Return the (x, y) coordinate for the center point of the cell that contains the specified text.  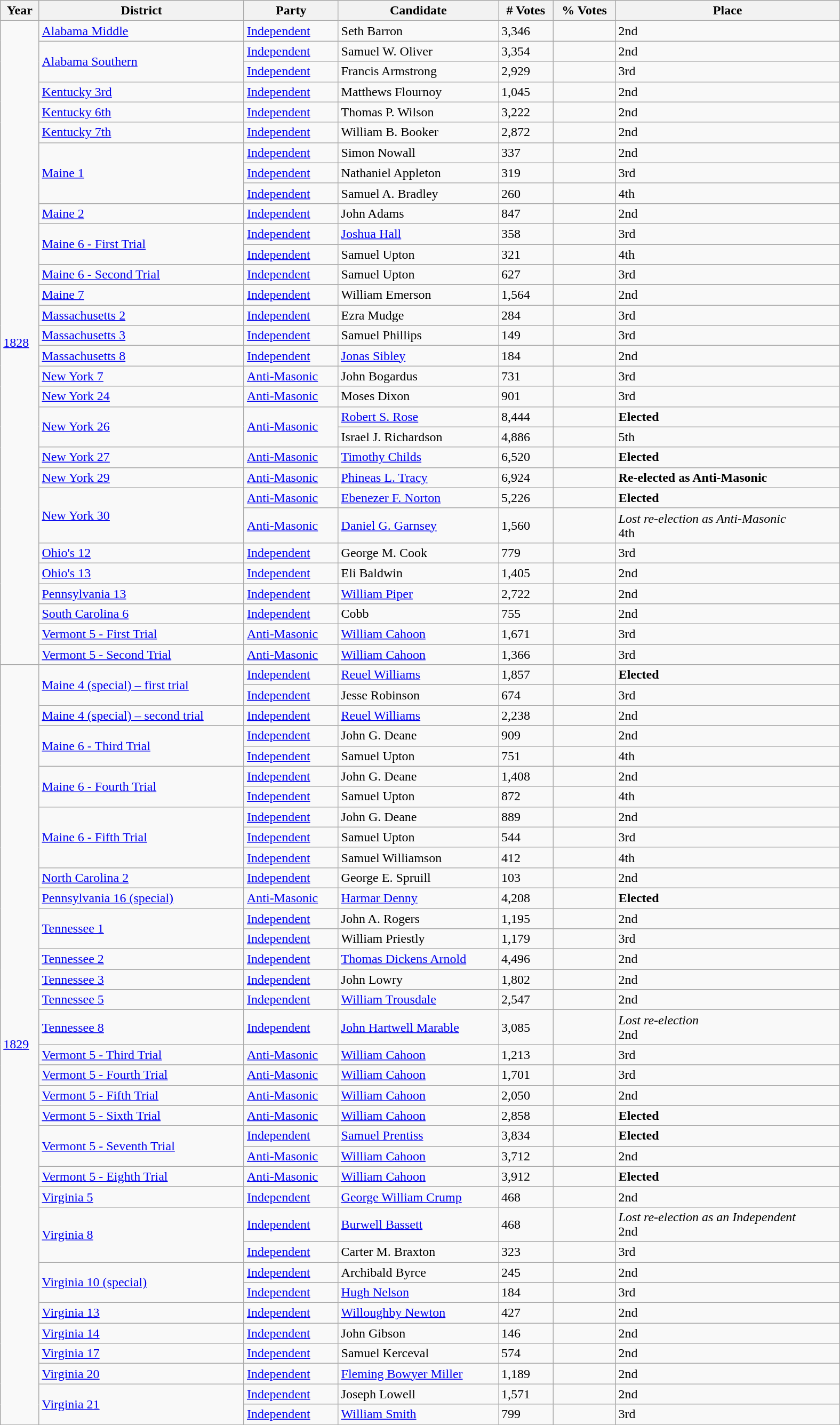
John Lowry (418, 980)
Maine 6 - First Trial (141, 244)
847 (526, 213)
Candidate (418, 11)
Fleming Bowyer Miller (418, 1374)
Kentucky 3rd (141, 92)
Cobb (418, 614)
New York 29 (141, 477)
5th (727, 437)
Maine 7 (141, 295)
674 (526, 695)
Carter M. Braxton (418, 1252)
1829 (20, 1045)
Thomas P. Wilson (418, 112)
Vermont 5 - Sixth Trial (141, 1116)
321 (526, 254)
George William Crump (418, 1197)
909 (526, 736)
4,886 (526, 437)
Year (20, 11)
Daniel G. Garnsey (418, 525)
Willoughby Newton (418, 1313)
Francis Armstrong (418, 71)
William Smith (418, 1414)
Ebenezer F. Norton (418, 498)
District (141, 11)
Vermont 5 - Eighth Trial (141, 1176)
North Carolina 2 (141, 878)
1828 (20, 343)
1,671 (526, 634)
Virginia 20 (141, 1374)
Party (291, 11)
412 (526, 857)
245 (526, 1272)
Hugh Nelson (418, 1293)
284 (526, 315)
Maine 6 - Fourth Trial (141, 786)
1,213 (526, 1055)
Tennessee 3 (141, 980)
Samuel Kerceval (418, 1354)
Ezra Mudge (418, 315)
1,564 (526, 295)
Harmar Denny (418, 898)
Kentucky 7th (141, 132)
Pennsylvania 13 (141, 594)
901 (526, 396)
627 (526, 275)
1,179 (526, 939)
2,722 (526, 594)
Maine 2 (141, 213)
George E. Spruill (418, 878)
Maine 4 (special) – first trial (141, 685)
1,405 (526, 573)
Vermont 5 - Third Trial (141, 1055)
William Piper (418, 594)
Archibald Byrce (418, 1272)
Virginia 10 (special) (141, 1283)
Vermont 5 - Seventh Trial (141, 1146)
872 (526, 797)
John A. Rogers (418, 918)
8,444 (526, 417)
6,924 (526, 477)
3,346 (526, 31)
New York 30 (141, 515)
Virginia 13 (141, 1313)
319 (526, 173)
Ohio's 13 (141, 573)
Timothy Childs (418, 457)
Alabama Southern (141, 61)
Tennessee 5 (141, 1000)
Tennessee 1 (141, 928)
Maine 6 - Fifth Trial (141, 837)
731 (526, 376)
1,857 (526, 675)
Lost re-election as an Independent2nd (727, 1224)
Joseph Lowell (418, 1394)
# Votes (526, 11)
799 (526, 1414)
751 (526, 756)
William Emerson (418, 295)
4,208 (526, 898)
Massachusetts 8 (141, 356)
1,802 (526, 980)
Simon Nowall (418, 153)
Lost re-election as Anti-Masonic4th (727, 525)
John Hartwell Marable (418, 1028)
Eli Baldwin (418, 573)
Kentucky 6th (141, 112)
103 (526, 878)
Phineas L. Tracy (418, 477)
3,354 (526, 51)
Maine 6 - Third Trial (141, 746)
Maine 6 - Second Trial (141, 275)
Vermont 5 - Fourth Trial (141, 1075)
Maine 4 (special) – second trial (141, 715)
% Votes (585, 11)
Joshua Hall (418, 234)
Vermont 5 - First Trial (141, 634)
Samuel Phillips (418, 336)
889 (526, 817)
427 (526, 1313)
Vermont 5 - Second Trial (141, 655)
Matthews Flournoy (418, 92)
Thomas Dickens Arnold (418, 959)
Samuel W. Oliver (418, 51)
779 (526, 553)
1,045 (526, 92)
George M. Cook (418, 553)
2,050 (526, 1095)
574 (526, 1354)
John Adams (418, 213)
Lost re-election2nd (727, 1028)
South Carolina 6 (141, 614)
Virginia 5 (141, 1197)
Virginia 17 (141, 1354)
1,571 (526, 1394)
Pennsylvania 16 (special) (141, 898)
Samuel Williamson (418, 857)
Samuel A. Bradley (418, 193)
Tennessee 2 (141, 959)
Virginia 14 (141, 1333)
3,222 (526, 112)
Samuel Prentiss (418, 1136)
Robert S. Rose (418, 417)
New York 24 (141, 396)
2,872 (526, 132)
John Bogardus (418, 376)
Jesse Robinson (418, 695)
Maine 1 (141, 173)
William Trousdale (418, 1000)
Ohio's 12 (141, 553)
Virginia 8 (141, 1235)
Burwell Bassett (418, 1224)
3,712 (526, 1156)
Seth Barron (418, 31)
Israel J. Richardson (418, 437)
Massachusetts 2 (141, 315)
New York 7 (141, 376)
1,195 (526, 918)
New York 26 (141, 427)
323 (526, 1252)
544 (526, 837)
William Priestly (418, 939)
2,547 (526, 1000)
Place (727, 11)
Virginia 21 (141, 1404)
6,520 (526, 457)
William B. Booker (418, 132)
1,408 (526, 776)
1,366 (526, 655)
Massachusetts 3 (141, 336)
1,560 (526, 525)
4,496 (526, 959)
337 (526, 153)
3,834 (526, 1136)
Re-elected as Anti-Masonic (727, 477)
755 (526, 614)
New York 27 (141, 457)
2,929 (526, 71)
2,238 (526, 715)
Jonas Sibley (418, 356)
1,189 (526, 1374)
Nathaniel Appleton (418, 173)
149 (526, 336)
3,912 (526, 1176)
2,858 (526, 1116)
260 (526, 193)
Alabama Middle (141, 31)
1,701 (526, 1075)
Vermont 5 - Fifth Trial (141, 1095)
Tennessee 8 (141, 1028)
358 (526, 234)
3,085 (526, 1028)
146 (526, 1333)
John Gibson (418, 1333)
Moses Dixon (418, 396)
5,226 (526, 498)
